Capture the cell that displays the provided text and extract its [X, Y] central coordinate. 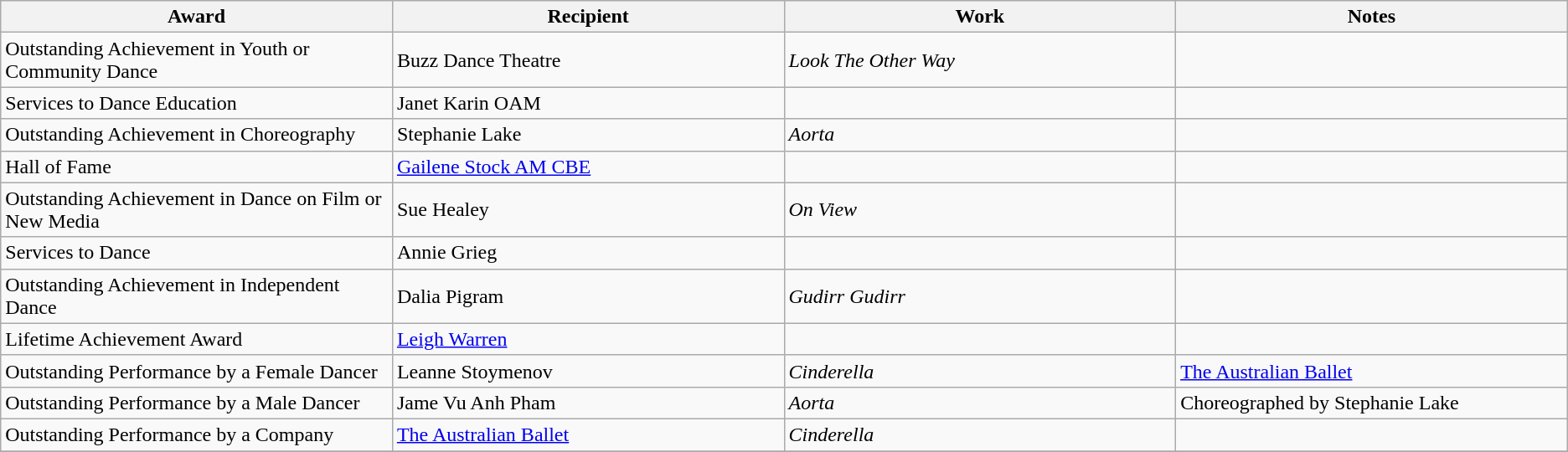
Look The Other Way [980, 60]
Outstanding Achievement in Dance on Film or New Media [197, 209]
Janet Karin OAM [588, 103]
Lifetime Achievement Award [197, 339]
Gailene Stock AM CBE [588, 167]
Leanne Stoymenov [588, 371]
Outstanding Performance by a Male Dancer [197, 403]
Dalia Pigram [588, 296]
Gudirr Gudirr [980, 296]
Award [197, 17]
Work [980, 17]
Buzz Dance Theatre [588, 60]
Hall of Fame [197, 167]
Notes [1372, 17]
Stephanie Lake [588, 135]
Services to Dance [197, 253]
Outstanding Achievement in Youth or Community Dance [197, 60]
Sue Healey [588, 209]
Choreographed by Stephanie Lake [1372, 403]
Annie Grieg [588, 253]
Recipient [588, 17]
Leigh Warren [588, 339]
On View [980, 209]
Services to Dance Education [197, 103]
Outstanding Achievement in Choreography [197, 135]
Jame Vu Anh Pham [588, 403]
Outstanding Performance by a Female Dancer [197, 371]
Outstanding Performance by a Company [197, 434]
Outstanding Achievement in Independent Dance [197, 296]
